For the text-containing cell, return its midpoint in [X, Y] coordinate format. 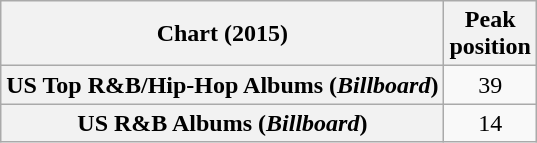
US Top R&B/Hip-Hop Albums (Billboard) [222, 85]
Peak position [490, 34]
39 [490, 85]
US R&B Albums (Billboard) [222, 123]
14 [490, 123]
Chart (2015) [222, 34]
